Extract the [x, y] coordinate from the center of the cell holding the provided text.  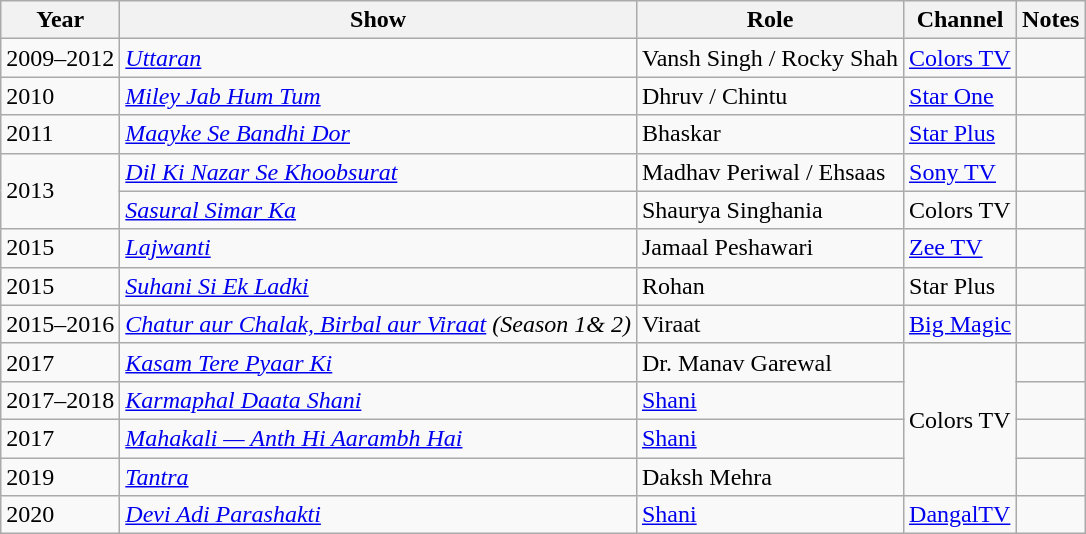
Role [770, 20]
2020 [60, 515]
DangalTV [960, 515]
2019 [60, 477]
2009–2012 [60, 58]
Bhaskar [770, 134]
Mahakali — Anth Hi Aarambh Hai [378, 438]
Suhani Si Ek Ladki [378, 286]
Daksh Mehra [770, 477]
2015–2016 [60, 324]
Star One [960, 96]
Sony TV [960, 172]
Zee TV [960, 248]
Chatur aur Chalak, Birbal aur Viraat (Season 1& 2) [378, 324]
Devi Adi Parashakti [378, 515]
Dhruv / Chintu [770, 96]
Dil Ki Nazar Se Khoobsurat [378, 172]
Jamaal Peshawari [770, 248]
2013 [60, 191]
Channel [960, 20]
Dr. Manav Garewal [770, 362]
Notes [1051, 20]
Year [60, 20]
Sasural Simar Ka [378, 210]
Miley Jab Hum Tum [378, 96]
Uttaran [378, 58]
2017–2018 [60, 400]
Lajwanti [378, 248]
Madhav Periwal / Ehsaas [770, 172]
2011 [60, 134]
Big Magic [960, 324]
Viraat [770, 324]
2010 [60, 96]
Maayke Se Bandhi Dor [378, 134]
Shaurya Singhania [770, 210]
Tantra [378, 477]
Kasam Tere Pyaar Ki [378, 362]
Show [378, 20]
Rohan [770, 286]
Vansh Singh / Rocky Shah [770, 58]
Karmaphal Daata Shani [378, 400]
